Return the [X, Y] coordinate for the center point of the cell that contains the specified text.  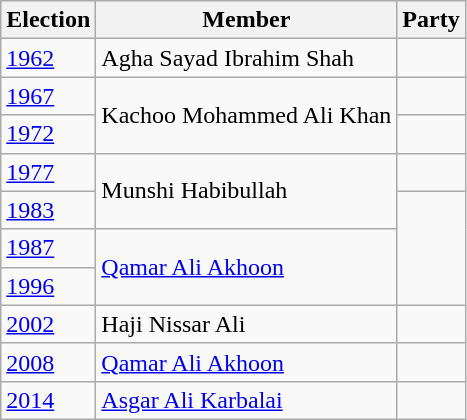
1967 [48, 96]
2002 [48, 324]
1996 [48, 286]
2008 [48, 362]
1962 [48, 58]
1983 [48, 210]
Asgar Ali Karbalai [246, 400]
Agha Sayad Ibrahim Shah [246, 58]
Party [431, 20]
1977 [48, 172]
1972 [48, 134]
1987 [48, 248]
Haji Nissar Ali [246, 324]
Election [48, 20]
2014 [48, 400]
Kachoo Mohammed Ali Khan [246, 115]
Member [246, 20]
Munshi Habibullah [246, 191]
